Detect which cell encompasses the target text, then output its [X, Y] center coordinate. 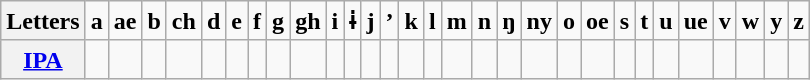
f [258, 21]
m [456, 21]
oe [598, 21]
k [411, 21]
i [335, 21]
j [370, 21]
ue [696, 21]
u [666, 21]
IPA [43, 59]
ny [539, 21]
l [432, 21]
a [96, 21]
z [799, 21]
g [278, 21]
e [237, 21]
w [750, 21]
n [484, 21]
s [624, 21]
ch [184, 21]
ae [125, 21]
’ [390, 21]
v [724, 21]
o [568, 21]
b [154, 21]
y [776, 21]
d [213, 21]
t [644, 21]
ɨ [352, 21]
ŋ [509, 21]
Letters [43, 21]
gh [308, 21]
